Detect which cell encompasses the target text, then output its [x, y] center coordinate. 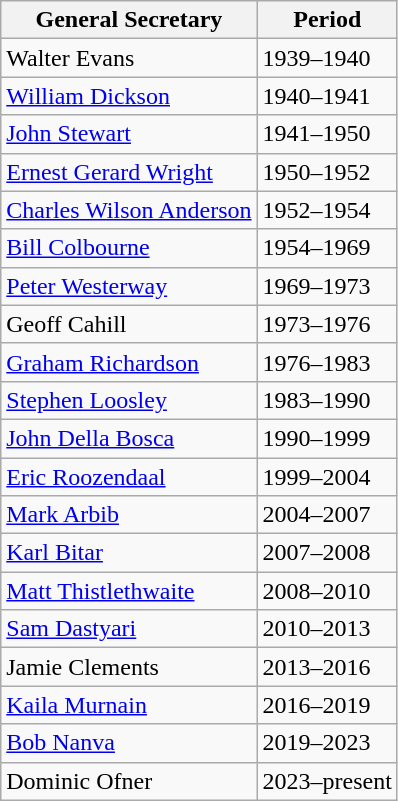
1939–1940 [327, 58]
1973–1976 [327, 324]
John Della Bosca [129, 438]
1969–1973 [327, 286]
Kaila Murnain [129, 705]
Jamie Clements [129, 667]
Charles Wilson Anderson [129, 210]
Dominic Ofner [129, 781]
1954–1969 [327, 248]
Geoff Cahill [129, 324]
2008–2010 [327, 591]
2019–2023 [327, 743]
Karl Bitar [129, 553]
Matt Thistlethwaite [129, 591]
1983–1990 [327, 400]
1940–1941 [327, 96]
Peter Westerway [129, 286]
1950–1952 [327, 172]
2016–2019 [327, 705]
2004–2007 [327, 515]
Walter Evans [129, 58]
2010–2013 [327, 629]
Graham Richardson [129, 362]
1952–1954 [327, 210]
2007–2008 [327, 553]
John Stewart [129, 134]
Ernest Gerard Wright [129, 172]
1941–1950 [327, 134]
Eric Roozendaal [129, 477]
Period [327, 20]
Mark Arbib [129, 515]
General Secretary [129, 20]
1999–2004 [327, 477]
2023–present [327, 781]
Stephen Loosley [129, 400]
2013–2016 [327, 667]
1976–1983 [327, 362]
Bob Nanva [129, 743]
Bill Colbourne [129, 248]
1990–1999 [327, 438]
Sam Dastyari [129, 629]
William Dickson [129, 96]
